Capture the cell that displays the provided text and extract its [x, y] central coordinate. 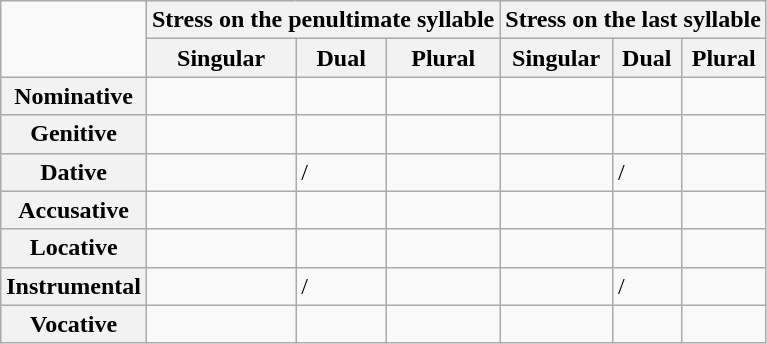
Stress on the last syllable [634, 20]
Dative [74, 172]
Genitive [74, 134]
Vocative [74, 324]
Stress on the penultimate syllable [322, 20]
Nominative [74, 96]
Locative [74, 248]
Accusative [74, 210]
Instrumental [74, 286]
